Capture the cell that displays the provided text and extract its (x, y) central coordinate. 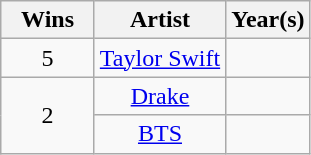
Year(s) (268, 20)
Taylor Swift (160, 58)
5 (48, 58)
Wins (48, 20)
BTS (160, 134)
Artist (160, 20)
Drake (160, 96)
2 (48, 115)
